Detect which cell encompasses the target text, then output its (x, y) center coordinate. 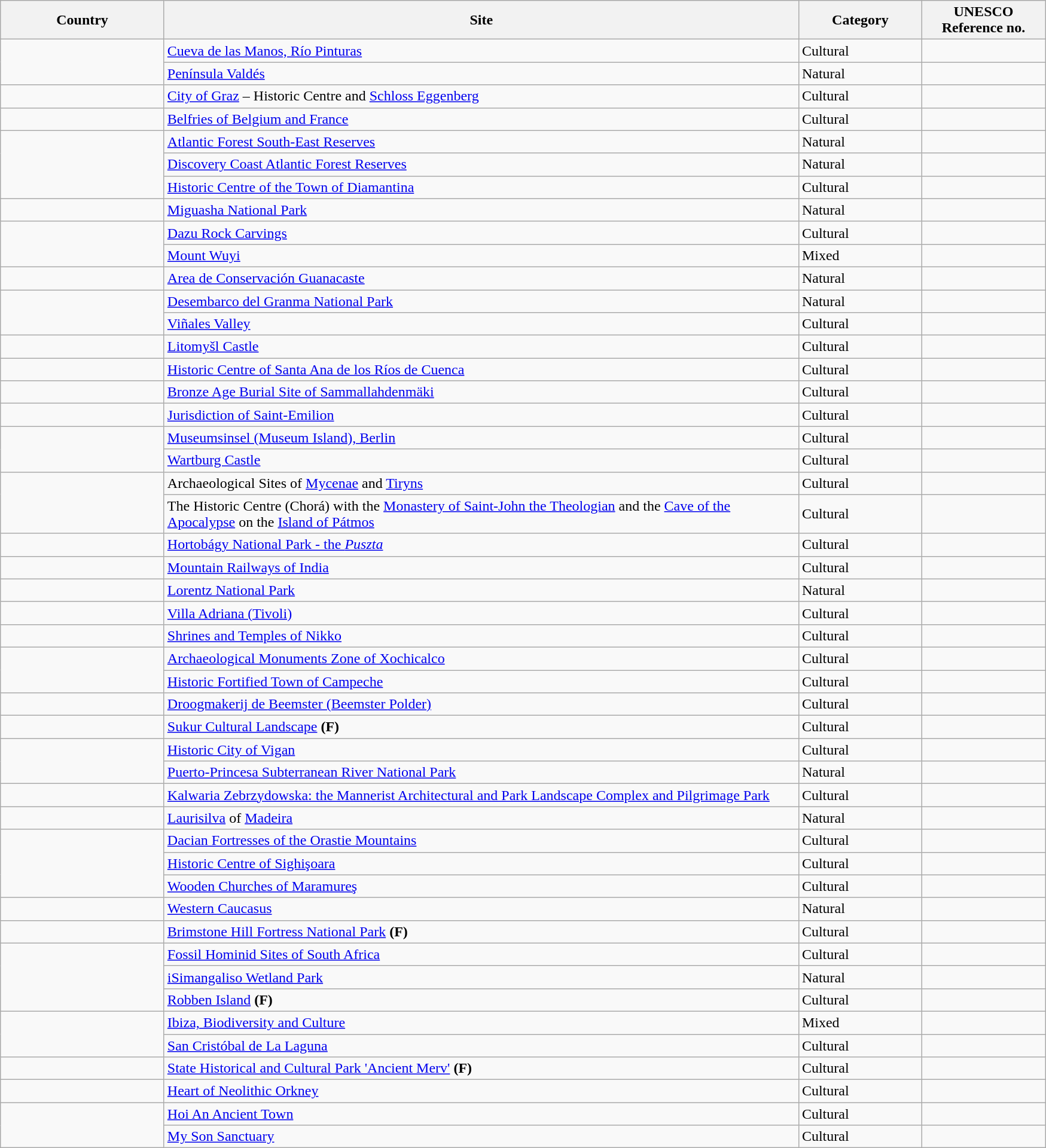
Viñales Valley (481, 324)
Mountain Railways of India (481, 567)
Fossil Hominid Sites of South Africa (481, 954)
Robben Island (F) (481, 1000)
UNESCOReference no. (983, 20)
City of Graz – Historic Centre and Schloss Eggenberg (481, 96)
Country (83, 20)
Miguasha National Park (481, 210)
Laurisilva of Madeira (481, 818)
Category (860, 20)
Villa Adriana (Tivoli) (481, 613)
Archaeological Monuments Zone of Xochicalco (481, 658)
Brimstone Hill Fortress National Park (F) (481, 932)
Ibiza, Biodiversity and Culture (481, 1022)
Dacian Fortresses of the Orastie Mountains (481, 841)
Península Valdés (481, 74)
Desembarco del Granma National Park (481, 301)
Historic Centre of Sighişoara (481, 863)
State Historical and Cultural Park 'Ancient Merv' (F) (481, 1068)
Belfries of Belgium and France (481, 119)
Lorentz National Park (481, 590)
Hortobágy National Park - the Puszta (481, 545)
iSimangaliso Wetland Park (481, 977)
Sukur Cultural Landscape (F) (481, 727)
Heart of Neolithic Orkney (481, 1091)
Historic Centre of Santa Ana de los Ríos de Cuenca (481, 370)
Historic City of Vigan (481, 750)
Atlantic Forest South-East Reserves (481, 142)
Litomyšl Castle (481, 347)
My Son Sanctuary (481, 1137)
Area de Conservación Guanacaste (481, 278)
Site (481, 20)
Museumsinsel (Museum Island), Berlin (481, 438)
Wartburg Castle (481, 460)
Archaeological Sites of Mycenae and Tiryns (481, 483)
Hoi An Ancient Town (481, 1114)
Cueva de las Manos, Río Pinturas (481, 51)
Wooden Churches of Maramureş (481, 886)
Dazu Rock Carvings (481, 233)
Historic Fortified Town of Campeche (481, 681)
Bronze Age Burial Site of Sammallahdenmäki (481, 392)
Kalwaria Zebrzydowska: the Mannerist Architectural and Park Landscape Complex and Pilgrimage Park (481, 795)
Historic Centre of the Town of Diamantina (481, 187)
The Historic Centre (Chorá) with the Monastery of Saint-John the Theologian and the Cave of the Apocalypse on the Island of Pátmos (481, 514)
Shrines and Temples of Nikko (481, 636)
Mount Wuyi (481, 255)
Puerto-Princesa Subterranean River National Park (481, 773)
Jurisdiction of Saint-Emilion (481, 415)
San Cristóbal de La Laguna (481, 1046)
Western Caucasus (481, 909)
Droogmakerij de Beemster (Beemster Polder) (481, 704)
Discovery Coast Atlantic Forest Reserves (481, 164)
